Detect which cell encompasses the target text, then output its (X, Y) center coordinate. 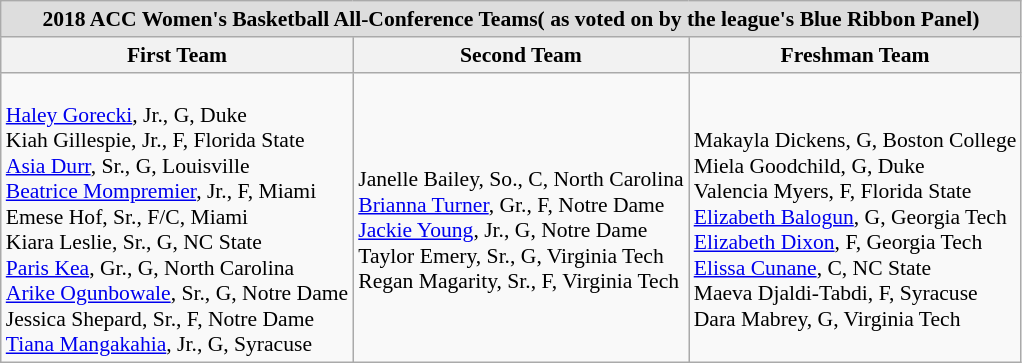
2018 ACC Women's Basketball All-Conference Teams( as voted on by the league's Blue Ribbon Panel) (512, 19)
Second Team (520, 55)
Freshman Team (856, 55)
First Team (177, 55)
